Scan for the cell matching the given text and deliver its [x, y] coordinate at center. 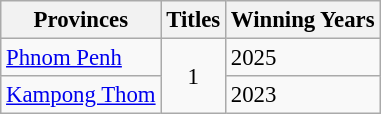
1 [194, 76]
Provinces [81, 20]
Winning Years [303, 20]
Phnom Penh [81, 58]
2023 [303, 95]
2025 [303, 58]
Kampong Thom [81, 95]
Titles [194, 20]
